Detect which cell encompasses the target text, then output its [x, y] center coordinate. 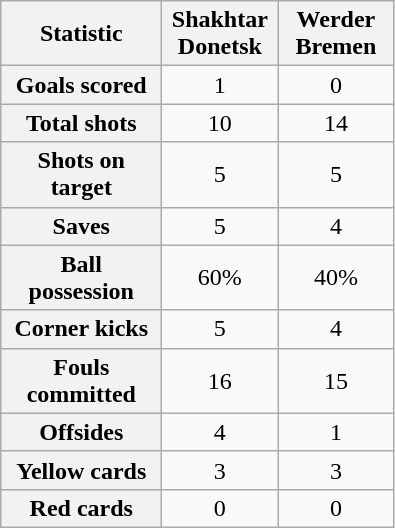
14 [336, 123]
Total shots [82, 123]
Corner kicks [82, 329]
Offsides [82, 432]
60% [220, 278]
15 [336, 380]
Fouls committed [82, 380]
Goals scored [82, 85]
Yellow cards [82, 470]
40% [336, 278]
Shots on target [82, 174]
Statistic [82, 34]
Red cards [82, 508]
10 [220, 123]
Saves [82, 226]
Ball possession [82, 278]
16 [220, 380]
Werder Bremen [336, 34]
Shakhtar Donetsk [220, 34]
